Search for the cell housing the specified text and yield its [x, y] center coordinate. 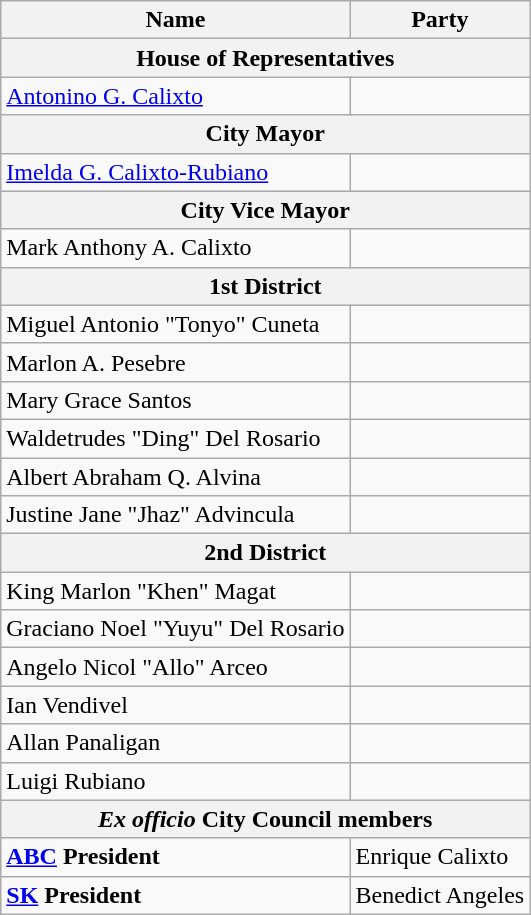
Marlon A. Pesebre [176, 362]
1st District [266, 286]
ABC President [176, 857]
Angelo Nicol "Allo" Arceo [176, 667]
Antonino G. Calixto [176, 96]
City Mayor [266, 134]
Ian Vendivel [176, 705]
Mark Anthony A. Calixto [176, 248]
Graciano Noel "Yuyu" Del Rosario [176, 629]
Imelda G. Calixto-Rubiano [176, 172]
House of Representatives [266, 58]
Miguel Antonio "Tonyo" Cuneta [176, 324]
Luigi Rubiano [176, 781]
Benedict Angeles [440, 895]
Mary Grace Santos [176, 400]
2nd District [266, 553]
Waldetrudes "Ding" Del Rosario [176, 438]
Albert Abraham Q. Alvina [176, 477]
Name [176, 20]
Ex officio City Council members [266, 819]
Party [440, 20]
SK President [176, 895]
City Vice Mayor [266, 210]
Enrique Calixto [440, 857]
Allan Panaligan [176, 743]
Justine Jane "Jhaz" Advincula [176, 515]
King Marlon "Khen" Magat [176, 591]
